Identify which cell holds the provided text, then report its [X, Y] central coordinate. 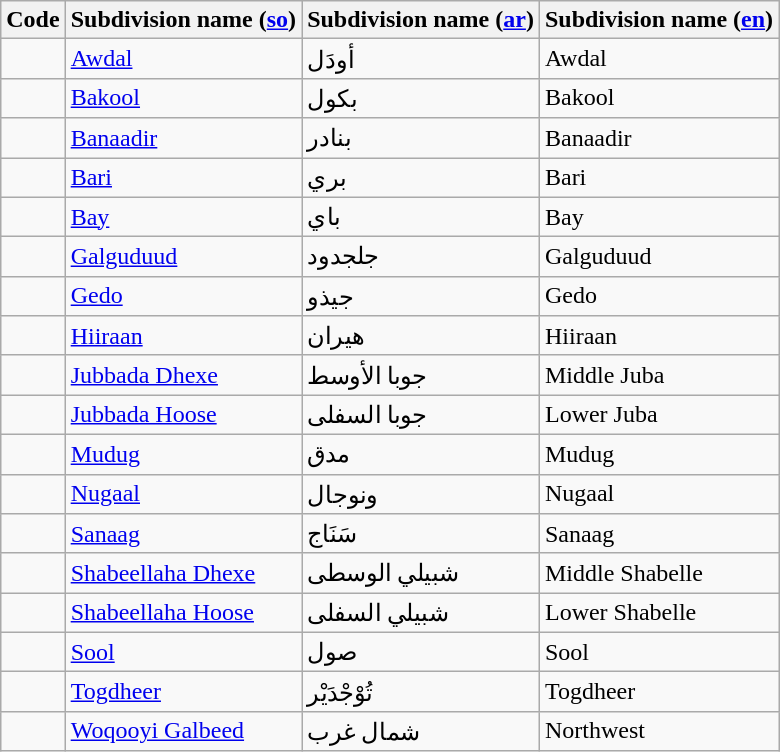
جوبا السفلى [421, 415]
جوبا الأوسط [421, 375]
أودَل [421, 59]
شمال غرب [421, 731]
مدق [421, 454]
Subdivision name (ar) [421, 20]
Middle Juba [658, 375]
Lower Juba [658, 415]
جيذو [421, 296]
Code [33, 20]
سَنَاج [421, 534]
Woqooyi Galbeed [183, 731]
Subdivision name (so) [183, 20]
بنادر [421, 138]
Subdivision name (en) [658, 20]
بكول [421, 98]
Jubbada Dhexe [183, 375]
هيران [421, 336]
Lower Shabelle [658, 613]
جلجدود [421, 257]
Northwest [658, 731]
باي [421, 217]
ونوجال [421, 494]
Jubbada Hoose [183, 415]
شبيلي السفلى [421, 613]
بري [421, 178]
شبيلي الوسطى [421, 573]
Middle Shabelle [658, 573]
صول [421, 652]
Shabeellaha Dhexe [183, 573]
تُوْجْدَيْر [421, 692]
Shabeellaha Hoose [183, 613]
